Scan for the cell matching the given text and deliver its [X, Y] coordinate at center. 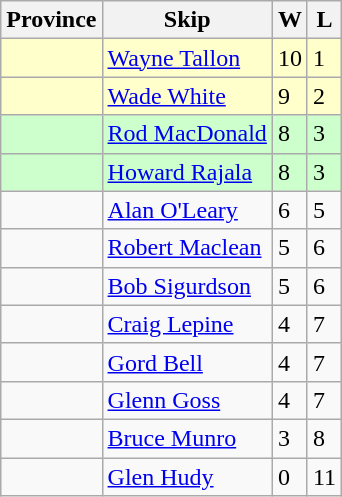
Wayne Tallon [187, 58]
Bob Sigurdson [187, 286]
Gord Bell [187, 362]
Rod MacDonald [187, 134]
Bruce Munro [187, 438]
9 [290, 96]
Alan O'Leary [187, 210]
Robert Maclean [187, 248]
Howard Rajala [187, 172]
Glen Hudy [187, 477]
Craig Lepine [187, 324]
Wade White [187, 96]
L [324, 20]
1 [324, 58]
Province [52, 20]
0 [290, 477]
Skip [187, 20]
10 [290, 58]
Glenn Goss [187, 400]
11 [324, 477]
2 [324, 96]
W [290, 20]
